Search for the cell housing the specified text and yield its [x, y] center coordinate. 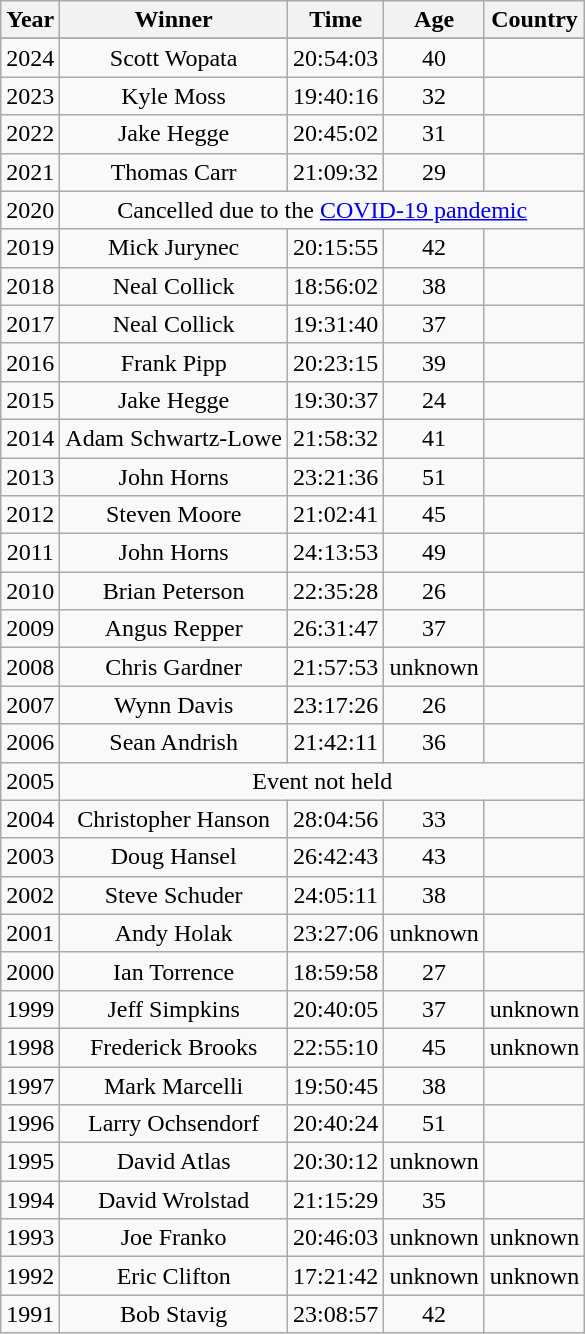
2016 [30, 362]
Angus Repper [174, 629]
Frederick Brooks [174, 1047]
Joe Franko [174, 1238]
20:23:15 [335, 362]
24:05:11 [335, 895]
2015 [30, 400]
32 [434, 96]
31 [434, 134]
Age [434, 20]
Andy Holak [174, 933]
Scott Wopata [174, 58]
20:40:24 [335, 1124]
24:13:53 [335, 553]
20:45:02 [335, 134]
21:57:53 [335, 667]
2001 [30, 933]
40 [434, 58]
David Atlas [174, 1162]
21:42:11 [335, 743]
Mark Marcelli [174, 1085]
2013 [30, 477]
1991 [30, 1314]
Wynn Davis [174, 705]
23:27:06 [335, 933]
2012 [30, 515]
27 [434, 971]
2007 [30, 705]
Adam Schwartz-Lowe [174, 438]
2024 [30, 58]
19:31:40 [335, 324]
2017 [30, 324]
26:42:43 [335, 857]
2005 [30, 781]
2023 [30, 96]
Doug Hansel [174, 857]
1996 [30, 1124]
17:21:42 [335, 1276]
Eric Clifton [174, 1276]
18:56:02 [335, 286]
2014 [30, 438]
2009 [30, 629]
24 [434, 400]
Mick Jurynec [174, 248]
2010 [30, 591]
21:15:29 [335, 1200]
David Wrolstad [174, 1200]
Bob Stavig [174, 1314]
Kyle Moss [174, 96]
36 [434, 743]
39 [434, 362]
18:59:58 [335, 971]
Event not held [322, 781]
Christopher Hanson [174, 819]
19:50:45 [335, 1085]
Larry Ochsendorf [174, 1124]
23:17:26 [335, 705]
2020 [30, 210]
Country [534, 20]
1993 [30, 1238]
2022 [30, 134]
Jeff Simpkins [174, 1009]
Thomas Carr [174, 172]
29 [434, 172]
2018 [30, 286]
20:40:05 [335, 1009]
35 [434, 1200]
43 [434, 857]
Time [335, 20]
1999 [30, 1009]
Sean Andrish [174, 743]
26:31:47 [335, 629]
20:46:03 [335, 1238]
21:09:32 [335, 172]
21:02:41 [335, 515]
22:55:10 [335, 1047]
Winner [174, 20]
2000 [30, 971]
Chris Gardner [174, 667]
21:58:32 [335, 438]
1992 [30, 1276]
Steve Schuder [174, 895]
1994 [30, 1200]
2011 [30, 553]
19:40:16 [335, 96]
2006 [30, 743]
23:08:57 [335, 1314]
Frank Pipp [174, 362]
49 [434, 553]
2008 [30, 667]
33 [434, 819]
Cancelled due to the COVID-19 pandemic [322, 210]
23:21:36 [335, 477]
22:35:28 [335, 591]
1997 [30, 1085]
2019 [30, 248]
Ian Torrence [174, 971]
2002 [30, 895]
28:04:56 [335, 819]
2004 [30, 819]
20:54:03 [335, 58]
Steven Moore [174, 515]
2021 [30, 172]
Brian Peterson [174, 591]
41 [434, 438]
20:30:12 [335, 1162]
Year [30, 20]
19:30:37 [335, 400]
1995 [30, 1162]
1998 [30, 1047]
20:15:55 [335, 248]
2003 [30, 857]
